Find where the given text appears and provide that cell's center as [X, Y] coordinate. 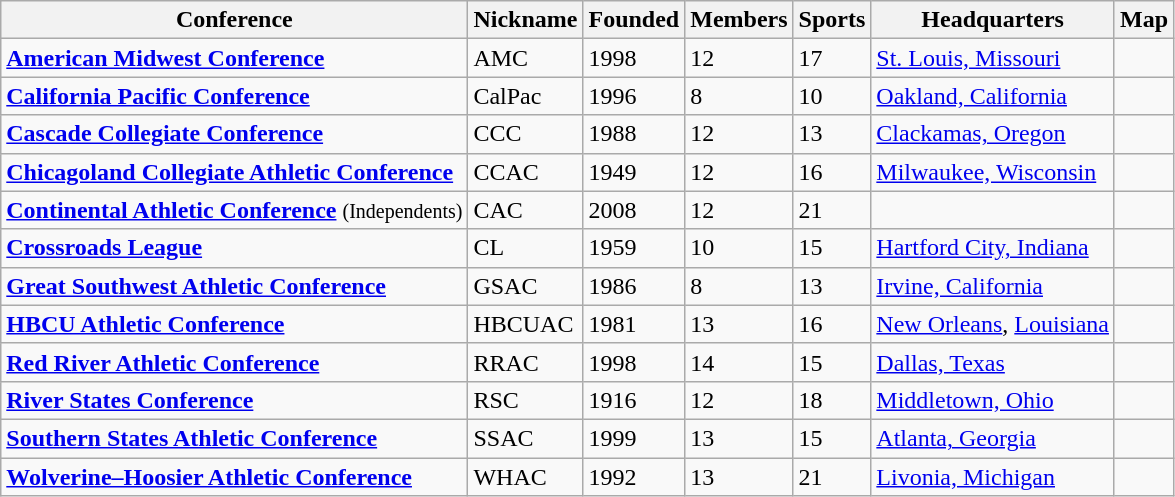
1996 [634, 96]
Continental Athletic Conference (Independents) [234, 210]
HBCU Athletic Conference [234, 324]
New Orleans, Louisiana [993, 324]
GSAC [526, 286]
American Midwest Conference [234, 58]
1988 [634, 134]
Sports [832, 20]
RRAC [526, 362]
CalPac [526, 96]
Middletown, Ohio [993, 400]
Dallas, Texas [993, 362]
Red River Athletic Conference [234, 362]
HBCUAC [526, 324]
Conference [234, 20]
17 [832, 58]
California Pacific Conference [234, 96]
1916 [634, 400]
Southern States Athletic Conference [234, 438]
CCC [526, 134]
18 [832, 400]
CAC [526, 210]
Crossroads League [234, 248]
Clackamas, Oregon [993, 134]
1949 [634, 172]
14 [739, 362]
Oakland, California [993, 96]
1986 [634, 286]
Members [739, 20]
Irvine, California [993, 286]
AMC [526, 58]
WHAC [526, 477]
CL [526, 248]
RSC [526, 400]
2008 [634, 210]
Headquarters [993, 20]
1959 [634, 248]
Milwaukee, Wisconsin [993, 172]
Wolverine–Hoosier Athletic Conference [234, 477]
CCAC [526, 172]
Nickname [526, 20]
1999 [634, 438]
Chicagoland Collegiate Athletic Conference [234, 172]
SSAC [526, 438]
1992 [634, 477]
St. Louis, Missouri [993, 58]
Map [1144, 20]
Livonia, Michigan [993, 477]
Founded [634, 20]
Atlanta, Georgia [993, 438]
1981 [634, 324]
Hartford City, Indiana [993, 248]
River States Conference [234, 400]
Cascade Collegiate Conference [234, 134]
Great Southwest Athletic Conference [234, 286]
